Provide the (X, Y) coordinate of the cell's center where the given text is located.  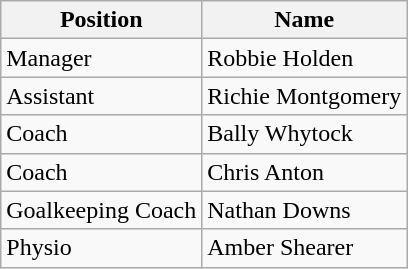
Manager (102, 58)
Assistant (102, 96)
Chris Anton (304, 172)
Bally Whytock (304, 134)
Physio (102, 248)
Robbie Holden (304, 58)
Amber Shearer (304, 248)
Nathan Downs (304, 210)
Position (102, 20)
Richie Montgomery (304, 96)
Goalkeeping Coach (102, 210)
Name (304, 20)
